Search for the cell housing the specified text and yield its [X, Y] center coordinate. 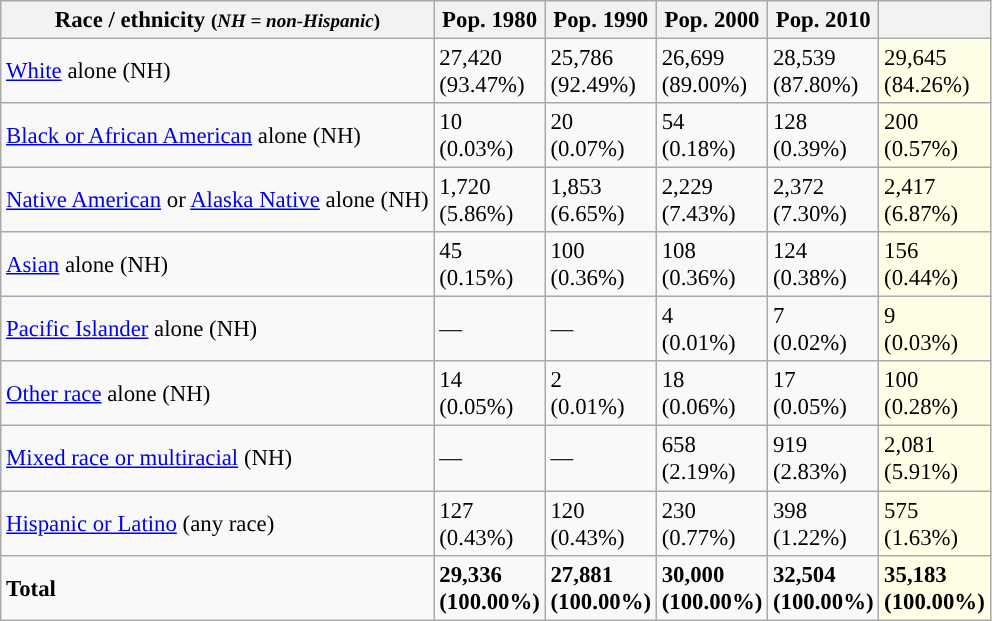
27,420(93.47%) [490, 72]
Pop. 2000 [712, 20]
1,720(5.86%) [490, 200]
156(0.44%) [934, 264]
White alone (NH) [218, 72]
128(0.39%) [824, 136]
Native American or Alaska Native alone (NH) [218, 200]
Black or African American alone (NH) [218, 136]
2(0.01%) [600, 394]
Other race alone (NH) [218, 394]
108(0.36%) [712, 264]
45(0.15%) [490, 264]
17(0.05%) [824, 394]
54(0.18%) [712, 136]
919(2.83%) [824, 458]
120(0.43%) [600, 524]
35,183(100.00%) [934, 588]
29,645(84.26%) [934, 72]
9(0.03%) [934, 330]
Pop. 1990 [600, 20]
18(0.06%) [712, 394]
26,699(89.00%) [712, 72]
100(0.28%) [934, 394]
Hispanic or Latino (any race) [218, 524]
Pacific Islander alone (NH) [218, 330]
27,881(100.00%) [600, 588]
124(0.38%) [824, 264]
Race / ethnicity (NH = non-Hispanic) [218, 20]
10(0.03%) [490, 136]
127(0.43%) [490, 524]
2,417(6.87%) [934, 200]
4(0.01%) [712, 330]
Asian alone (NH) [218, 264]
2,081(5.91%) [934, 458]
Pop. 2010 [824, 20]
200(0.57%) [934, 136]
Mixed race or multiracial (NH) [218, 458]
32,504(100.00%) [824, 588]
30,000(100.00%) [712, 588]
230(0.77%) [712, 524]
1,853(6.65%) [600, 200]
398(1.22%) [824, 524]
2,229(7.43%) [712, 200]
658(2.19%) [712, 458]
575(1.63%) [934, 524]
2,372(7.30%) [824, 200]
Pop. 1980 [490, 20]
7(0.02%) [824, 330]
28,539(87.80%) [824, 72]
100(0.36%) [600, 264]
14(0.05%) [490, 394]
20(0.07%) [600, 136]
29,336(100.00%) [490, 588]
Total [218, 588]
25,786(92.49%) [600, 72]
